Return the [X, Y] coordinate for the center point of the cell that contains the specified text.  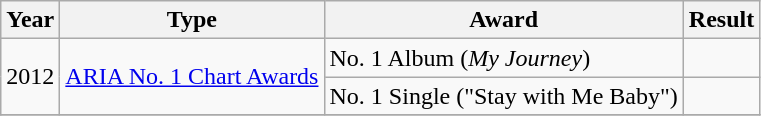
No. 1 Single ("Stay with Me Baby") [504, 96]
Year [30, 20]
Type [192, 20]
Result [721, 20]
No. 1 Album (My Journey) [504, 58]
ARIA No. 1 Chart Awards [192, 77]
2012 [30, 77]
Award [504, 20]
